Output the [x, y] coordinate of the center of the cell containing the given text.  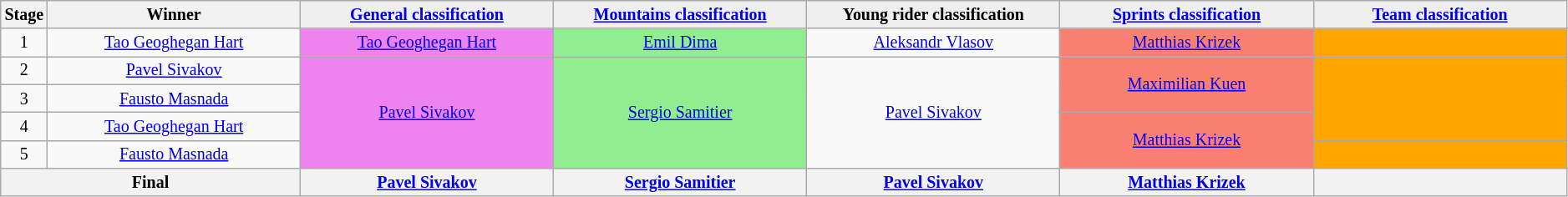
Final [150, 182]
Mountains classification [680, 15]
Aleksandr Vlasov [934, 43]
5 [24, 154]
Stage [24, 15]
General classification [426, 15]
Sprints classification [1186, 15]
4 [24, 127]
Young rider classification [934, 15]
2 [24, 70]
3 [24, 98]
Winner [174, 15]
1 [24, 43]
Emil Dima [680, 43]
Maximilian Kuen [1186, 85]
Team classification [1440, 15]
